Search for the cell housing the specified text and yield its [X, Y] center coordinate. 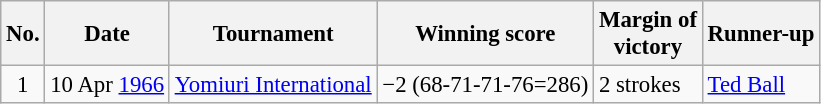
Tournament [273, 34]
10 Apr 1966 [107, 85]
Runner-up [760, 34]
−2 (68-71-71-76=286) [486, 85]
Date [107, 34]
2 strokes [648, 85]
No. [23, 34]
Winning score [486, 34]
Ted Ball [760, 85]
Yomiuri International [273, 85]
1 [23, 85]
Margin ofvictory [648, 34]
